Return [X, Y] of the center of cell containing provided text 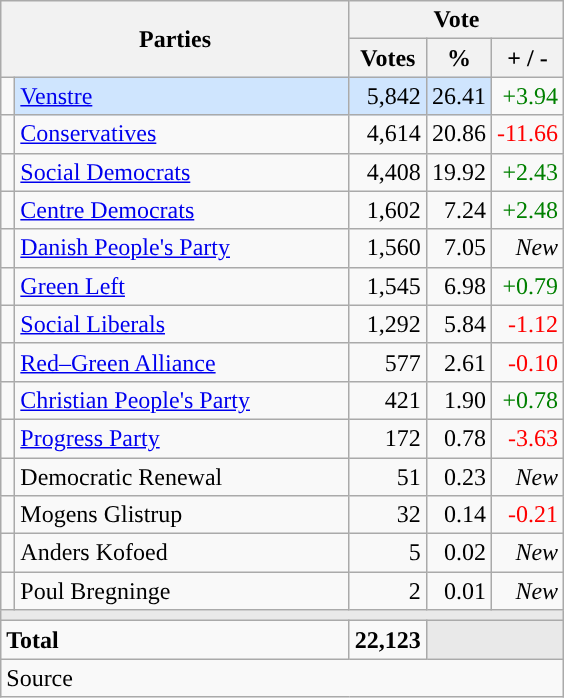
0.02 [458, 553]
Conservatives [182, 134]
7.24 [458, 210]
+2.43 [527, 172]
-0.10 [527, 362]
421 [388, 400]
0.78 [458, 438]
+2.48 [527, 210]
Source [282, 678]
-1.12 [527, 324]
0.23 [458, 477]
1.90 [458, 400]
1,602 [388, 210]
Poul Bregninge [182, 591]
20.86 [458, 134]
Democratic Renewal [182, 477]
Social Liberals [182, 324]
Danish People's Party [182, 248]
577 [388, 362]
172 [388, 438]
+0.78 [527, 400]
+ / - [527, 58]
26.41 [458, 96]
2 [388, 591]
Parties [176, 39]
2.61 [458, 362]
51 [388, 477]
-11.66 [527, 134]
5,842 [388, 96]
Red–Green Alliance [182, 362]
Anders Kofoed [182, 553]
Green Left [182, 286]
4,408 [388, 172]
5 [388, 553]
Christian People's Party [182, 400]
0.14 [458, 515]
0.01 [458, 591]
Progress Party [182, 438]
+3.94 [527, 96]
1,545 [388, 286]
6.98 [458, 286]
7.05 [458, 248]
Votes [388, 58]
19.92 [458, 172]
Vote [456, 20]
1,560 [388, 248]
-3.63 [527, 438]
1,292 [388, 324]
+0.79 [527, 286]
Centre Democrats [182, 210]
Mogens Glistrup [182, 515]
-0.21 [527, 515]
% [458, 58]
22,123 [388, 640]
Total [176, 640]
Social Democrats [182, 172]
32 [388, 515]
5.84 [458, 324]
Venstre [182, 96]
4,614 [388, 134]
